Extract the (X, Y) coordinate from the center of the cell holding the provided text.  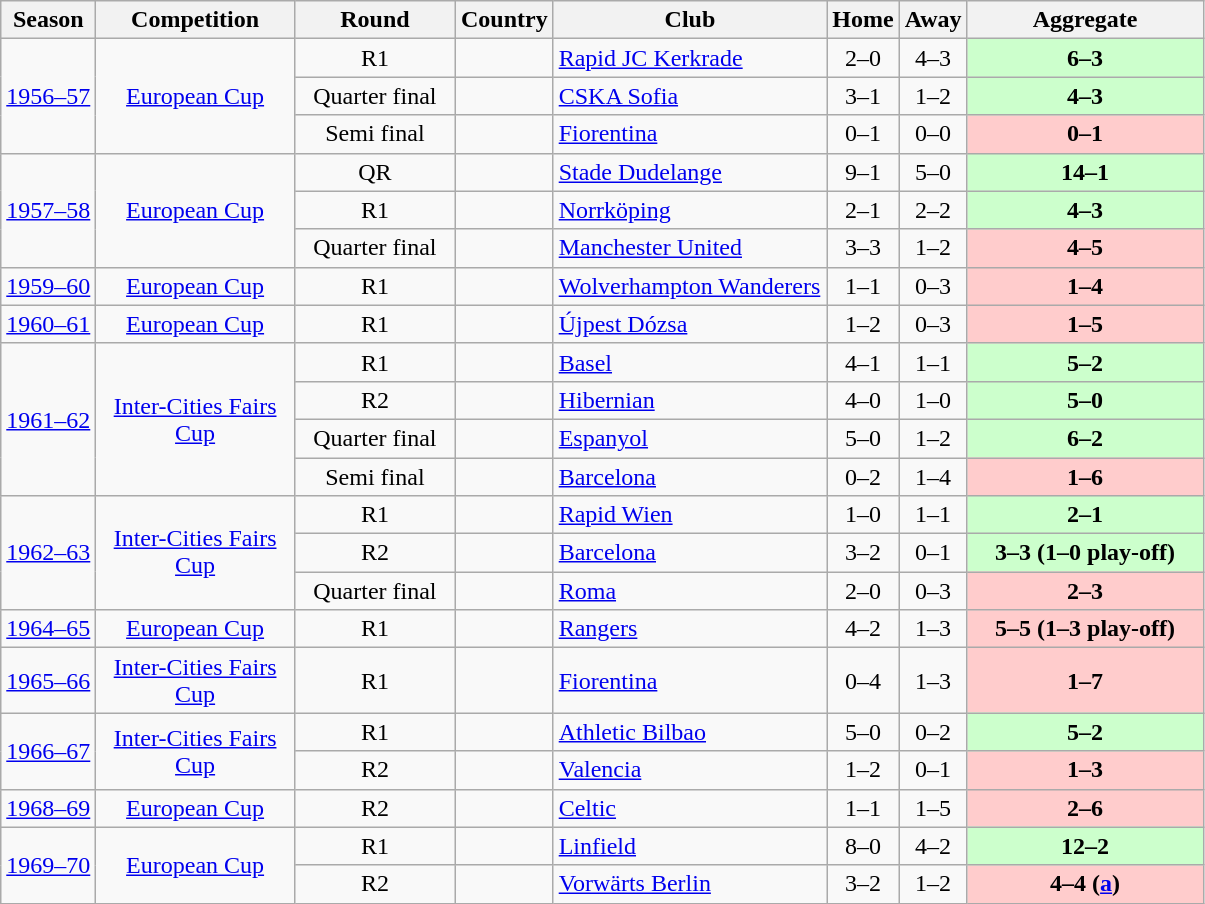
Athletic Bilbao (690, 732)
9–1 (863, 172)
1–6 (1085, 477)
Stade Dudelange (690, 172)
1956–57 (48, 96)
Country (504, 20)
1959–60 (48, 286)
Vorwärts Berlin (690, 884)
4–4 (a) (1085, 884)
Roma (690, 591)
4–5 (1085, 248)
3–3 (1–0 play-off) (1085, 553)
Valencia (690, 770)
CSKA Sofia (690, 96)
2–3 (1085, 591)
Rapid JC Kerkrade (690, 58)
4–0 (863, 400)
4–1 (863, 362)
Celtic (690, 808)
1–7 (1085, 680)
1960–61 (48, 324)
Round (374, 20)
1969–70 (48, 865)
Season (48, 20)
6–2 (1085, 438)
Home (863, 20)
Aggregate (1085, 20)
Rangers (690, 629)
1964–65 (48, 629)
6–3 (1085, 58)
2–6 (1085, 808)
12–2 (1085, 846)
Újpest Dózsa (690, 324)
1957–58 (48, 210)
Linfield (690, 846)
1968–69 (48, 808)
1961–62 (48, 419)
8–0 (863, 846)
1962–63 (48, 553)
3–1 (863, 96)
Basel (690, 362)
QR (374, 172)
Club (690, 20)
0–0 (933, 134)
3–3 (863, 248)
1965–66 (48, 680)
Wolverhampton Wanderers (690, 286)
Manchester United (690, 248)
0–4 (863, 680)
Espanyol (690, 438)
Norrköping (690, 210)
Away (933, 20)
1966–67 (48, 751)
14–1 (1085, 172)
2–2 (933, 210)
Hibernian (690, 400)
5–5 (1–3 play-off) (1085, 629)
Rapid Wien (690, 515)
Competition (196, 20)
